Detect which cell encompasses the target text, then output its [x, y] center coordinate. 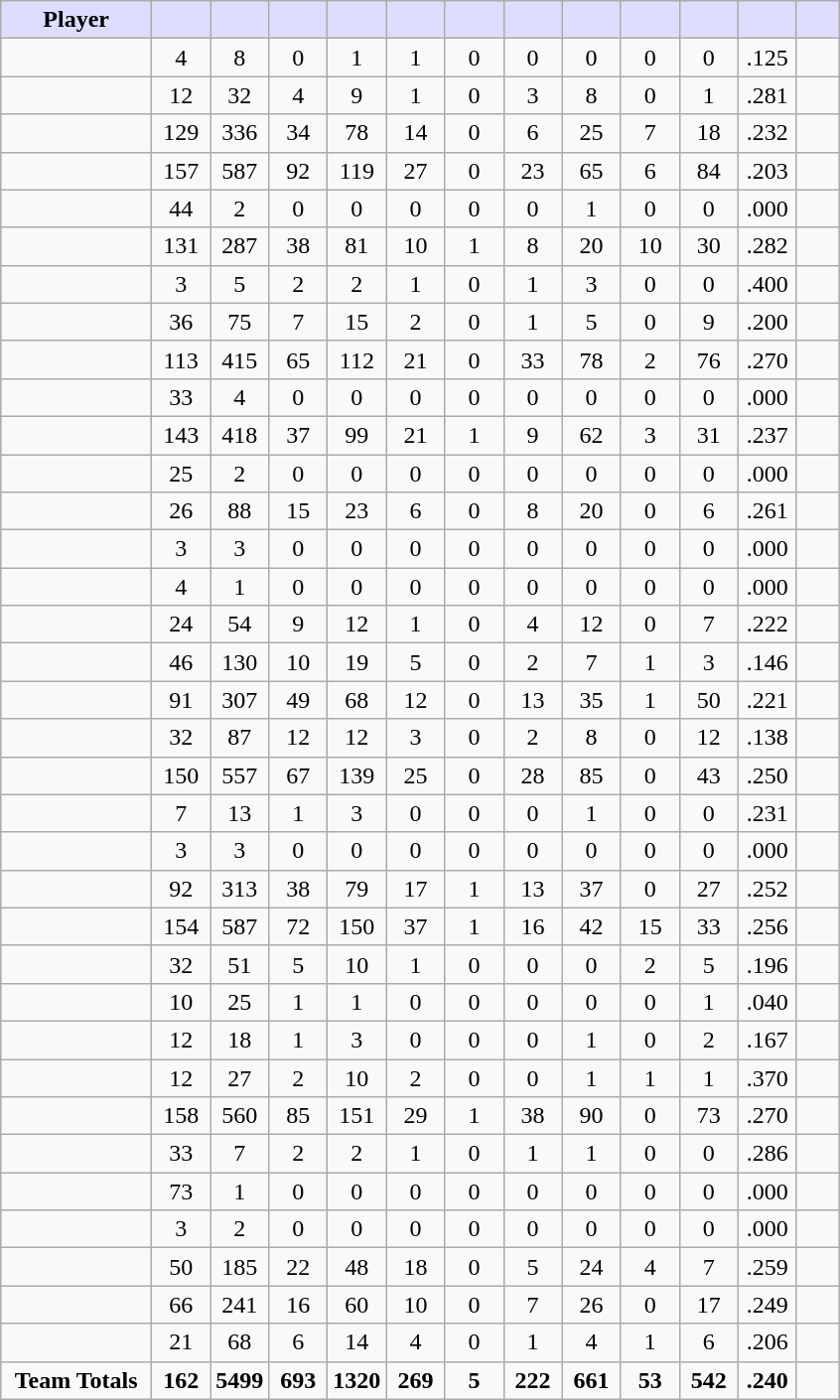
.231 [767, 813]
307 [240, 700]
313 [240, 889]
84 [709, 171]
415 [240, 359]
99 [357, 435]
241 [240, 1305]
185 [240, 1267]
29 [415, 1116]
22 [298, 1267]
49 [298, 700]
287 [240, 246]
.252 [767, 889]
43 [709, 775]
.240 [767, 1380]
542 [709, 1380]
79 [357, 889]
.237 [767, 435]
.370 [767, 1077]
67 [298, 775]
.040 [767, 1002]
62 [592, 435]
28 [532, 775]
418 [240, 435]
75 [240, 322]
53 [649, 1380]
91 [181, 700]
.167 [767, 1040]
42 [592, 926]
.286 [767, 1154]
.196 [767, 964]
154 [181, 926]
.282 [767, 246]
44 [181, 209]
.125 [767, 58]
54 [240, 625]
112 [357, 359]
66 [181, 1305]
157 [181, 171]
661 [592, 1380]
.256 [767, 926]
Player [76, 20]
.250 [767, 775]
.249 [767, 1305]
.200 [767, 322]
76 [709, 359]
19 [357, 662]
34 [298, 133]
.232 [767, 133]
336 [240, 133]
119 [357, 171]
.222 [767, 625]
139 [357, 775]
.138 [767, 738]
130 [240, 662]
129 [181, 133]
1320 [357, 1380]
46 [181, 662]
.203 [767, 171]
31 [709, 435]
560 [240, 1116]
5499 [240, 1380]
48 [357, 1267]
.206 [767, 1342]
.221 [767, 700]
.400 [767, 284]
131 [181, 246]
269 [415, 1380]
30 [709, 246]
222 [532, 1380]
51 [240, 964]
158 [181, 1116]
.261 [767, 511]
.146 [767, 662]
162 [181, 1380]
88 [240, 511]
Team Totals [76, 1380]
90 [592, 1116]
151 [357, 1116]
35 [592, 700]
113 [181, 359]
.259 [767, 1267]
557 [240, 775]
143 [181, 435]
72 [298, 926]
36 [181, 322]
87 [240, 738]
693 [298, 1380]
.281 [767, 95]
60 [357, 1305]
81 [357, 246]
